Extract the (x, y) coordinate from the center of the cell holding the provided text.  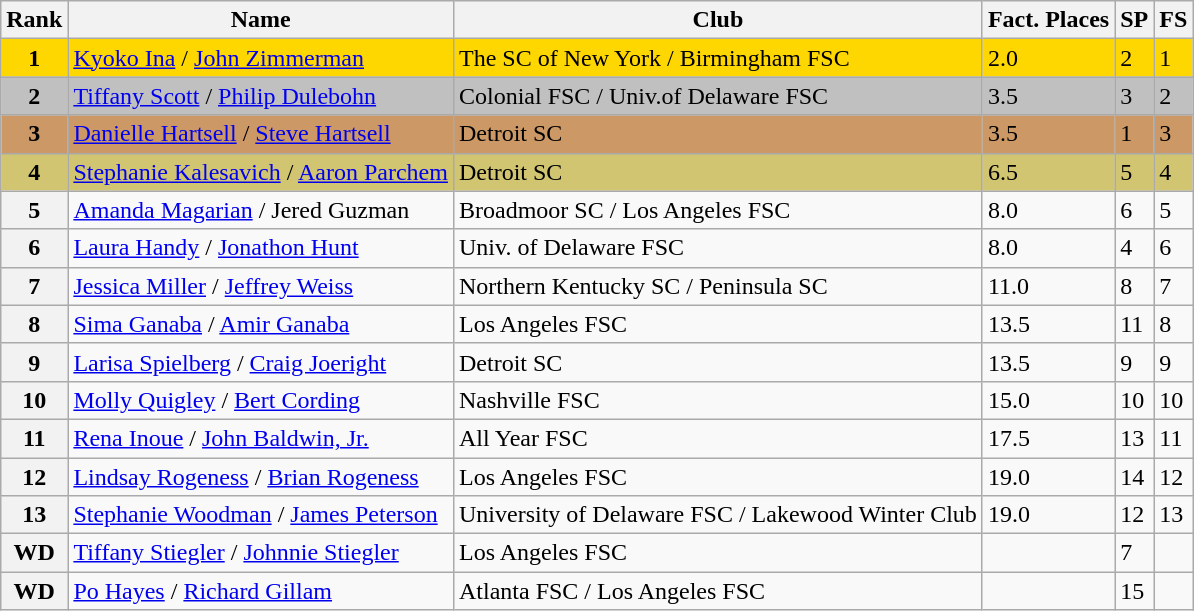
15.0 (1048, 400)
6.5 (1048, 172)
FS (1174, 20)
11.0 (1048, 286)
University of Delaware FSC / Lakewood Winter Club (718, 515)
Club (718, 20)
15 (1134, 591)
Rena Inoue / John Baldwin, Jr. (261, 438)
SP (1134, 20)
Colonial FSC / Univ.of Delaware FSC (718, 96)
Molly Quigley / Bert Cording (261, 400)
Amanda Magarian / Jered Guzman (261, 210)
2.0 (1048, 58)
Laura Handy / Jonathon Hunt (261, 248)
Jessica Miller / Jeffrey Weiss (261, 286)
Kyoko Ina / John Zimmerman (261, 58)
Rank (34, 20)
Broadmoor SC / Los Angeles FSC (718, 210)
17.5 (1048, 438)
Sima Ganaba / Amir Ganaba (261, 324)
Name (261, 20)
Stephanie Kalesavich / Aaron Parchem (261, 172)
Tiffany Scott / Philip Dulebohn (261, 96)
Lindsay Rogeness / Brian Rogeness (261, 477)
Northern Kentucky SC / Peninsula SC (718, 286)
Fact. Places (1048, 20)
Po Hayes / Richard Gillam (261, 591)
Nashville FSC (718, 400)
14 (1134, 477)
All Year FSC (718, 438)
The SC of New York / Birmingham FSC (718, 58)
Atlanta FSC / Los Angeles FSC (718, 591)
Tiffany Stiegler / Johnnie Stiegler (261, 553)
Stephanie Woodman / James Peterson (261, 515)
Larisa Spielberg / Craig Joeright (261, 362)
Univ. of Delaware FSC (718, 248)
Danielle Hartsell / Steve Hartsell (261, 134)
